For the text-containing cell, return its midpoint in [x, y] coordinate format. 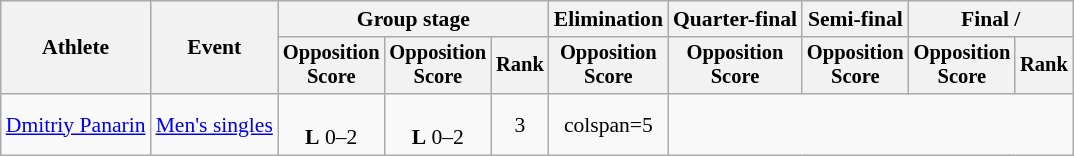
Athlete [76, 48]
colspan=5 [608, 124]
Dmitriy Panarin [76, 124]
Group stage [414, 19]
Quarter-final [735, 19]
3 [520, 124]
Final / [991, 19]
Elimination [608, 19]
Event [214, 48]
Semi-final [856, 19]
Men's singles [214, 124]
